Identify which cell holds the provided text, then report its (x, y) central coordinate. 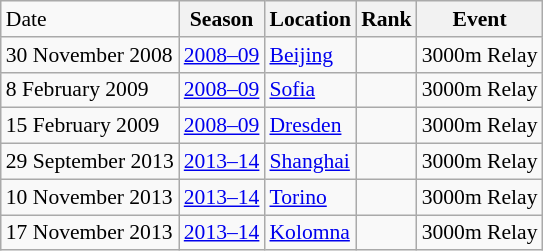
Season (222, 19)
Beijing (310, 55)
10 November 2013 (90, 197)
Dresden (310, 126)
Location (310, 19)
30 November 2008 (90, 55)
Date (90, 19)
Kolomna (310, 233)
15 February 2009 (90, 126)
Sofia (310, 90)
Torino (310, 197)
Rank (386, 19)
Shanghai (310, 162)
8 February 2009 (90, 90)
29 September 2013 (90, 162)
Event (480, 19)
17 November 2013 (90, 233)
